Search for the cell housing the specified text and yield its [X, Y] center coordinate. 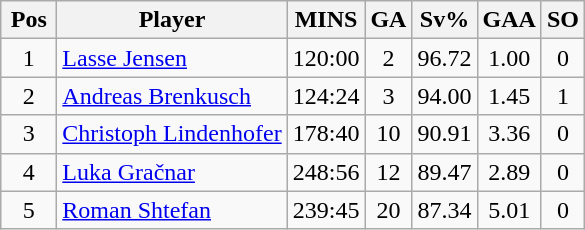
GAA [509, 20]
4 [29, 172]
12 [388, 172]
1.00 [509, 58]
2.89 [509, 172]
1.45 [509, 96]
Sv% [444, 20]
Pos [29, 20]
5.01 [509, 210]
10 [388, 134]
20 [388, 210]
124:24 [326, 96]
248:56 [326, 172]
239:45 [326, 210]
5 [29, 210]
Roman Shtefan [172, 210]
3.36 [509, 134]
90.91 [444, 134]
96.72 [444, 58]
89.47 [444, 172]
Lasse Jensen [172, 58]
Andreas Brenkusch [172, 96]
120:00 [326, 58]
GA [388, 20]
178:40 [326, 134]
Luka Gračnar [172, 172]
94.00 [444, 96]
Player [172, 20]
Christoph Lindenhofer [172, 134]
87.34 [444, 210]
SO [562, 20]
MINS [326, 20]
